Capture the cell that displays the provided text and extract its [X, Y] central coordinate. 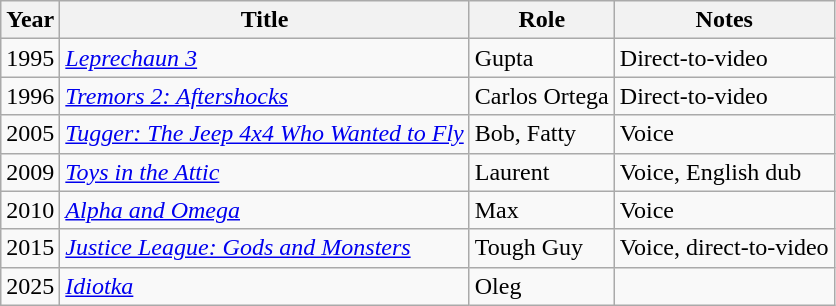
Max [542, 210]
Alpha and Omega [264, 210]
Role [542, 20]
2010 [30, 210]
1996 [30, 96]
Gupta [542, 58]
2025 [30, 286]
Tugger: The Jeep 4x4 Who Wanted to Fly [264, 134]
Idiotka [264, 286]
Toys in the Attic [264, 172]
2015 [30, 248]
Bob, Fatty [542, 134]
Title [264, 20]
Year [30, 20]
2005 [30, 134]
Tremors 2: Aftershocks [264, 96]
Voice, English dub [724, 172]
Tough Guy [542, 248]
Notes [724, 20]
Laurent [542, 172]
Oleg [542, 286]
Voice, direct-to-video [724, 248]
Justice League: Gods and Monsters [264, 248]
Leprechaun 3 [264, 58]
2009 [30, 172]
Carlos Ortega [542, 96]
1995 [30, 58]
